Locate the cell with the specified text and output its (X, Y) center coordinate. 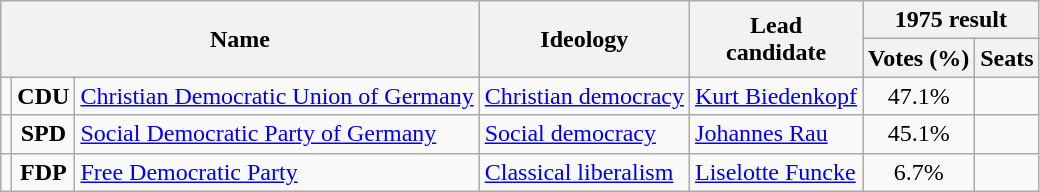
Seats (1007, 58)
Classical liberalism (584, 172)
CDU (44, 96)
Johannes Rau (776, 134)
6.7% (919, 172)
SPD (44, 134)
Votes (%) (919, 58)
Christian democracy (584, 96)
1975 result (952, 20)
Leadcandidate (776, 39)
Name (240, 39)
45.1% (919, 134)
Christian Democratic Union of Germany (277, 96)
FDP (44, 172)
Free Democratic Party (277, 172)
47.1% (919, 96)
Liselotte Funcke (776, 172)
Social democracy (584, 134)
Social Democratic Party of Germany (277, 134)
Kurt Biedenkopf (776, 96)
Ideology (584, 39)
